Locate the cell with the specified text and output its (X, Y) center coordinate. 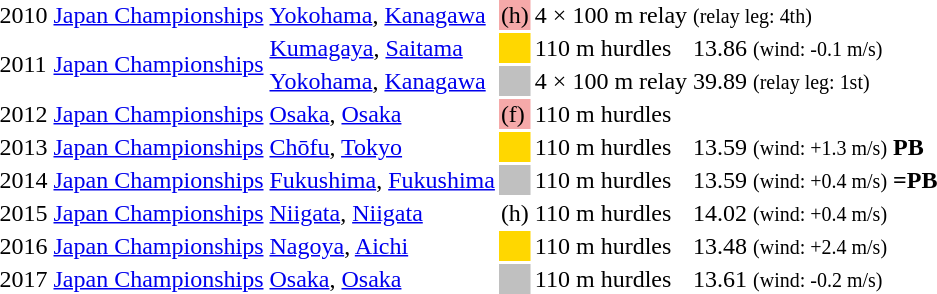
Nagoya, Aichi (382, 246)
Kumagaya, Saitama (382, 48)
Niigata, Niigata (382, 213)
(f) (514, 114)
Chōfu, Tokyo (382, 147)
Fukushima, Fukushima (382, 180)
